Pinpoint the cell where the given text exists, returning its (x, y) midpoint coordinate. 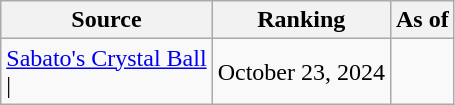
October 23, 2024 (301, 72)
As of (422, 20)
Ranking (301, 20)
Source (106, 20)
Sabato's Crystal Ball| (106, 72)
